Determine the [X, Y] coordinate at the center of the cell enclosing the given text.  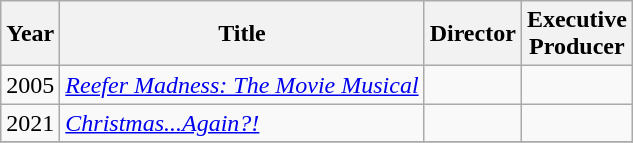
Year [30, 34]
ExecutiveProducer [576, 34]
Christmas...Again?! [242, 123]
Reefer Madness: The Movie Musical [242, 85]
Director [472, 34]
Title [242, 34]
2005 [30, 85]
2021 [30, 123]
